Identify which cell holds the provided text, then report its [x, y] central coordinate. 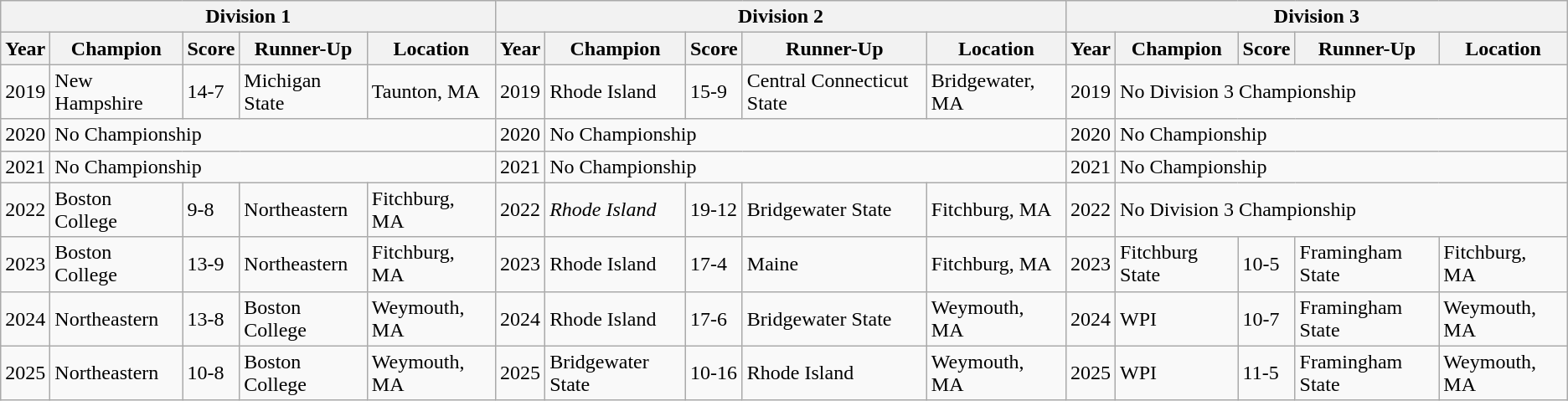
New Hampshire [116, 92]
Division 1 [248, 17]
Maine [834, 265]
11-5 [1266, 373]
10-16 [714, 373]
13-8 [211, 318]
Fitchburg State [1178, 265]
13-9 [211, 265]
Taunton, MA [431, 92]
Bridgewater, MA [996, 92]
14-7 [211, 92]
19-12 [714, 209]
Central Connecticut State [834, 92]
10-5 [1266, 265]
15-9 [714, 92]
10-8 [211, 373]
9-8 [211, 209]
17-4 [714, 265]
Division 3 [1317, 17]
Michigan State [303, 92]
17-6 [714, 318]
Division 2 [781, 17]
10-7 [1266, 318]
